Pinpoint the cell where the given text exists, returning its (X, Y) midpoint coordinate. 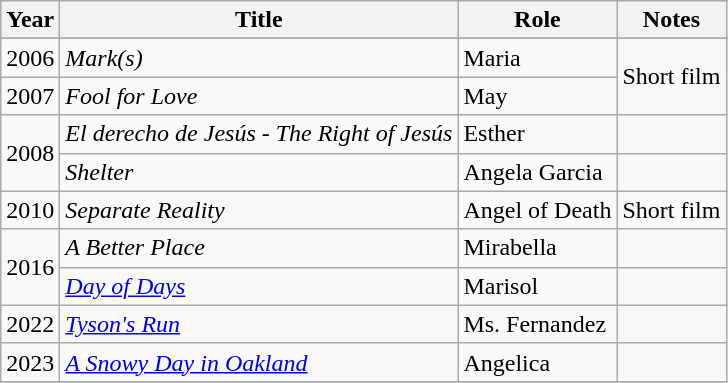
Esther (538, 134)
Ms. Fernandez (538, 324)
Angel of Death (538, 210)
2008 (30, 153)
Marisol (538, 286)
Angelica (538, 362)
Separate Reality (259, 210)
Day of Days (259, 286)
Tyson's Run (259, 324)
Year (30, 20)
Mark(s) (259, 58)
2010 (30, 210)
Maria (538, 58)
Fool for Love (259, 96)
2007 (30, 96)
El derecho de Jesús - The Right of Jesús (259, 134)
May (538, 96)
A Better Place (259, 248)
Notes (672, 20)
Mirabella (538, 248)
Role (538, 20)
2006 (30, 58)
Shelter (259, 172)
2022 (30, 324)
Title (259, 20)
2016 (30, 267)
A Snowy Day in Oakland (259, 362)
Angela Garcia (538, 172)
2023 (30, 362)
